Scan for the cell matching the given text and deliver its [x, y] coordinate at center. 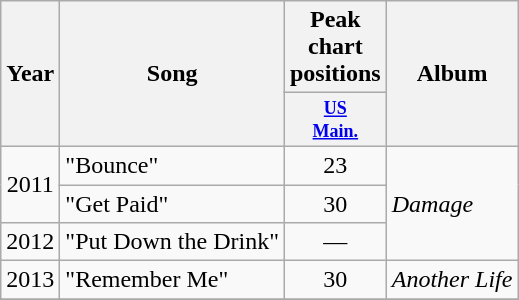
"Put Down the Drink" [172, 242]
Damage [452, 203]
Year [30, 74]
"Bounce" [172, 165]
2011 [30, 184]
2012 [30, 242]
USMain. [335, 120]
Peak chart positions [335, 47]
Song [172, 74]
Another Life [452, 280]
— [335, 242]
"Get Paid" [172, 204]
2013 [30, 280]
23 [335, 165]
Album [452, 74]
"Remember Me" [172, 280]
